Provide the [x, y] coordinate of the cell's center where the given text is located.  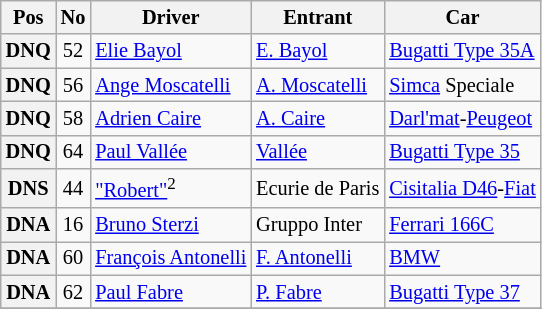
Paul Vallée [170, 152]
A. Caire [318, 118]
DNS [28, 188]
Paul Fabre [170, 292]
François Antonelli [170, 258]
No [74, 17]
Gruppo Inter [318, 225]
Cisitalia D46-Fiat [462, 188]
Darl'mat-Peugeot [462, 118]
Bruno Sterzi [170, 225]
"Robert"2 [170, 188]
Ange Moscatelli [170, 85]
44 [74, 188]
16 [74, 225]
Simca Speciale [462, 85]
P. Fabre [318, 292]
Adrien Caire [170, 118]
Vallée [318, 152]
58 [74, 118]
Elie Bayol [170, 51]
Entrant [318, 17]
52 [74, 51]
60 [74, 258]
BMW [462, 258]
F. Antonelli [318, 258]
Ferrari 166C [462, 225]
Bugatti Type 37 [462, 292]
Pos [28, 17]
Bugatti Type 35 [462, 152]
A. Moscatelli [318, 85]
56 [74, 85]
Ecurie de Paris [318, 188]
62 [74, 292]
Car [462, 17]
64 [74, 152]
Driver [170, 17]
Bugatti Type 35A [462, 51]
E. Bayol [318, 51]
